For the text-containing cell, return its midpoint in (X, Y) coordinate format. 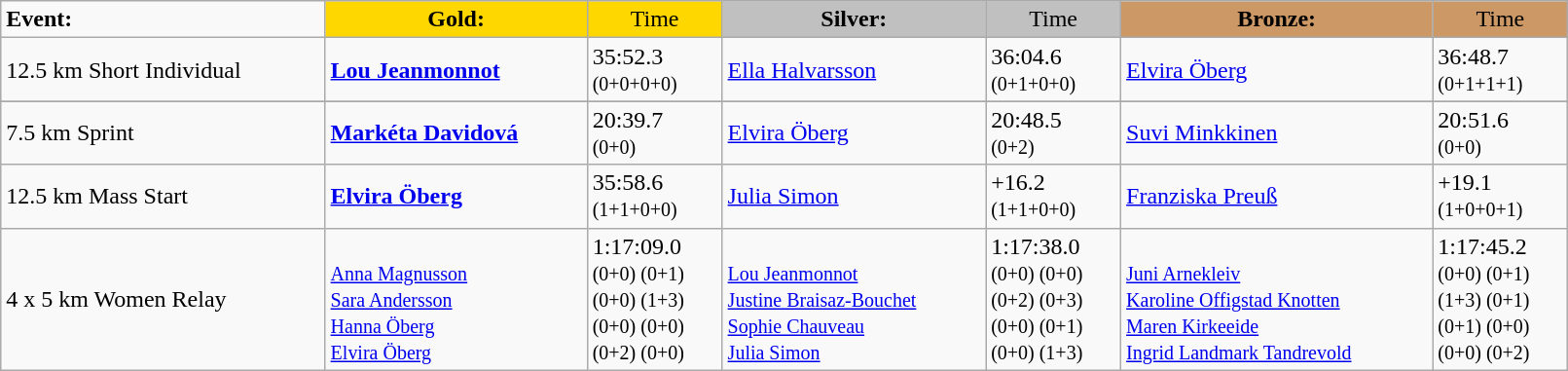
12.5 km Short Individual (164, 70)
Gold: (456, 19)
Juni ArnekleivKaroline Offigstad KnottenMaren KirkeeideIngrid Landmark Tandrevold (1277, 299)
7.5 km Sprint (164, 132)
Suvi Minkkinen (1277, 132)
+16.2(1+1+0+0) (1053, 197)
36:48.7(0+1+1+1) (1501, 70)
12.5 km Mass Start (164, 197)
20:51.6(0+0) (1501, 132)
20:48.5(0+2) (1053, 132)
1:17:09.0(0+0) (0+1)(0+0) (1+3)(0+0) (0+0)(0+2) (0+0) (654, 299)
1:17:38.0(0+0) (0+0)(0+2) (0+3)(0+0) (0+1)(0+0) (1+3) (1053, 299)
Ella Halvarsson (855, 70)
4 x 5 km Women Relay (164, 299)
Julia Simon (855, 197)
20:39.7(0+0) (654, 132)
35:52.3(0+0+0+0) (654, 70)
35:58.6(1+1+0+0) (654, 197)
Lou JeanmonnotJustine Braisaz-BouchetSophie ChauveauJulia Simon (855, 299)
1:17:45.2(0+0) (0+1)(1+3) (0+1)(0+1) (0+0)(0+0) (0+2) (1501, 299)
Anna MagnussonSara AnderssonHanna ÖbergElvira Öberg (456, 299)
Bronze: (1277, 19)
Event: (164, 19)
Lou Jeanmonnot (456, 70)
Silver: (855, 19)
+19.1(1+0+0+1) (1501, 197)
Markéta Davidová (456, 132)
Franziska Preuß (1277, 197)
36:04.6(0+1+0+0) (1053, 70)
